Capture the cell that displays the provided text and extract its [X, Y] central coordinate. 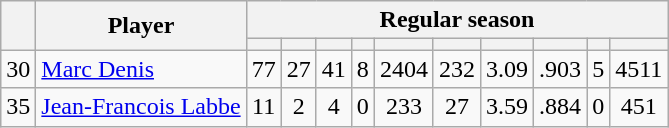
Jean-Francois Labbe [141, 107]
11 [264, 107]
232 [456, 69]
.884 [560, 107]
4 [334, 107]
Regular season [457, 20]
30 [18, 69]
233 [404, 107]
3.59 [508, 107]
4511 [639, 69]
.903 [560, 69]
451 [639, 107]
2 [298, 107]
3.09 [508, 69]
5 [598, 69]
2404 [404, 69]
8 [362, 69]
35 [18, 107]
Player [141, 26]
Marc Denis [141, 69]
41 [334, 69]
77 [264, 69]
